Extract the [x, y] coordinate from the center of the cell holding the provided text.  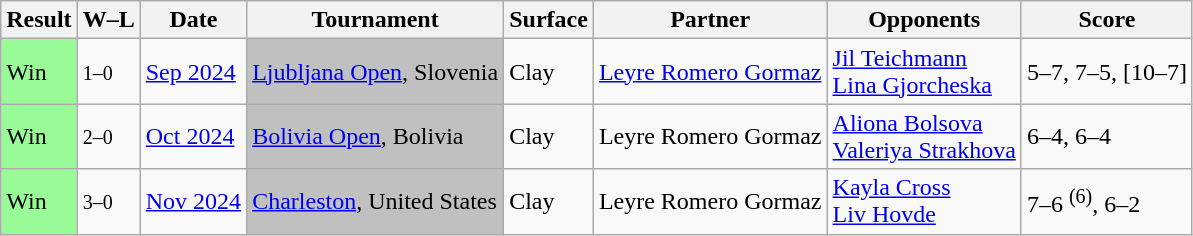
Sep 2024 [193, 72]
Bolivia Open, Bolivia [376, 136]
Ljubljana Open, Slovenia [376, 72]
Opponents [924, 20]
5–7, 7–5, [10–7] [1106, 72]
7–6 (6), 6–2 [1106, 202]
Result [39, 20]
2–0 [108, 136]
Jil Teichmann Lina Gjorcheska [924, 72]
Tournament [376, 20]
Surface [549, 20]
Nov 2024 [193, 202]
Oct 2024 [193, 136]
W–L [108, 20]
1–0 [108, 72]
Kayla Cross Liv Hovde [924, 202]
Date [193, 20]
Aliona Bolsova Valeriya Strakhova [924, 136]
Charleston, United States [376, 202]
Partner [710, 20]
3–0 [108, 202]
6–4, 6–4 [1106, 136]
Score [1106, 20]
